Pinpoint the cell where the given text exists, returning its [x, y] midpoint coordinate. 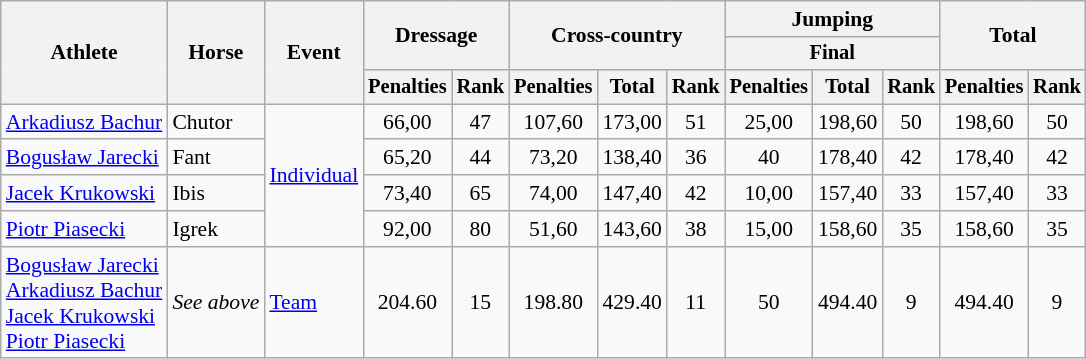
47 [481, 122]
44 [481, 158]
Jacek Krukowski [84, 193]
36 [696, 158]
Chutor [216, 122]
Bogusław Jarecki [84, 158]
11 [696, 303]
51,60 [553, 229]
143,60 [632, 229]
Event [314, 52]
138,40 [632, 158]
15 [481, 303]
198.80 [553, 303]
25,00 [769, 122]
Final [832, 54]
80 [481, 229]
See above [216, 303]
65 [481, 193]
Bogusław Jarecki Arkadiusz BachurJacek KrukowskiPiotr Piasecki [84, 303]
173,00 [632, 122]
Athlete [84, 52]
15,00 [769, 229]
73,40 [407, 193]
74,00 [553, 193]
Jumping [832, 19]
40 [769, 158]
51 [696, 122]
Arkadiusz Bachur [84, 122]
Piotr Piasecki [84, 229]
Fant [216, 158]
Igrek [216, 229]
Dressage [436, 36]
Ibis [216, 193]
10,00 [769, 193]
107,60 [553, 122]
Cross-country [616, 36]
147,40 [632, 193]
92,00 [407, 229]
38 [696, 229]
204.60 [407, 303]
66,00 [407, 122]
Horse [216, 52]
73,20 [553, 158]
429.40 [632, 303]
65,20 [407, 158]
Individual [314, 175]
Team [314, 303]
